Output the (X, Y) coordinate of the center of the cell containing the given text.  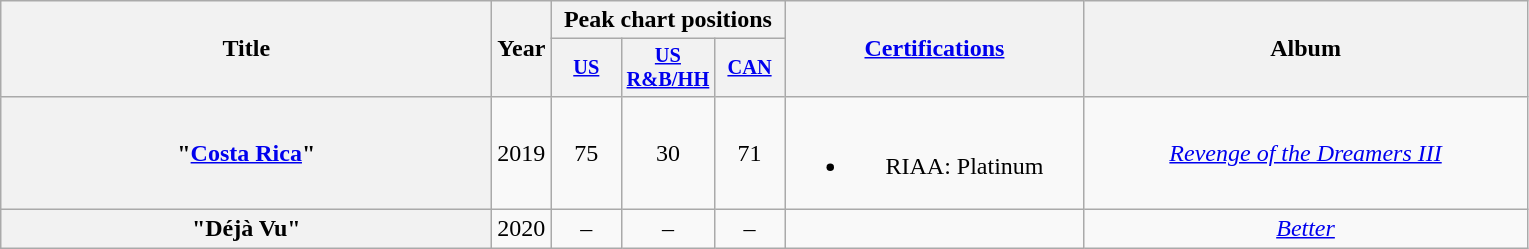
Revenge of the Dreamers III (1306, 152)
Year (522, 49)
2019 (522, 152)
Title (246, 49)
Certifications (934, 49)
Better (1306, 229)
US (586, 68)
2020 (522, 229)
30 (668, 152)
"Déjà Vu" (246, 229)
Album (1306, 49)
RIAA: Platinum (934, 152)
CAN (750, 68)
75 (586, 152)
"Costa Rica" (246, 152)
71 (750, 152)
Peak chart positions (668, 20)
USR&B/HH (668, 68)
